For the text-containing cell, return its midpoint in (X, Y) coordinate format. 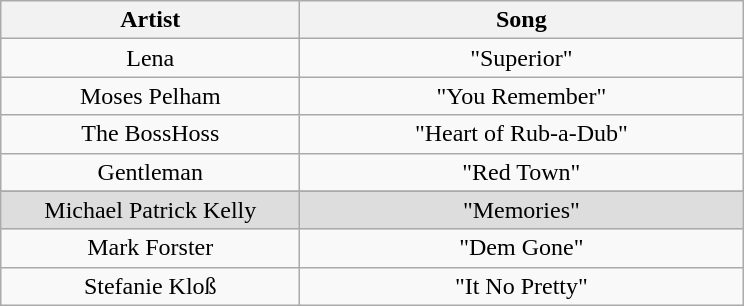
"Memories" (522, 210)
Artist (150, 20)
Mark Forster (150, 248)
"Red Town" (522, 172)
Michael Patrick Kelly (150, 210)
Lena (150, 58)
"You Remember" (522, 96)
The BossHoss (150, 134)
"It No Pretty" (522, 286)
Gentleman (150, 172)
"Superior" (522, 58)
"Dem Gone" (522, 248)
"Heart of Rub-a-Dub" (522, 134)
Song (522, 20)
Stefanie Kloß (150, 286)
Moses Pelham (150, 96)
